Determine the (x, y) coordinate at the center of the cell enclosing the given text.  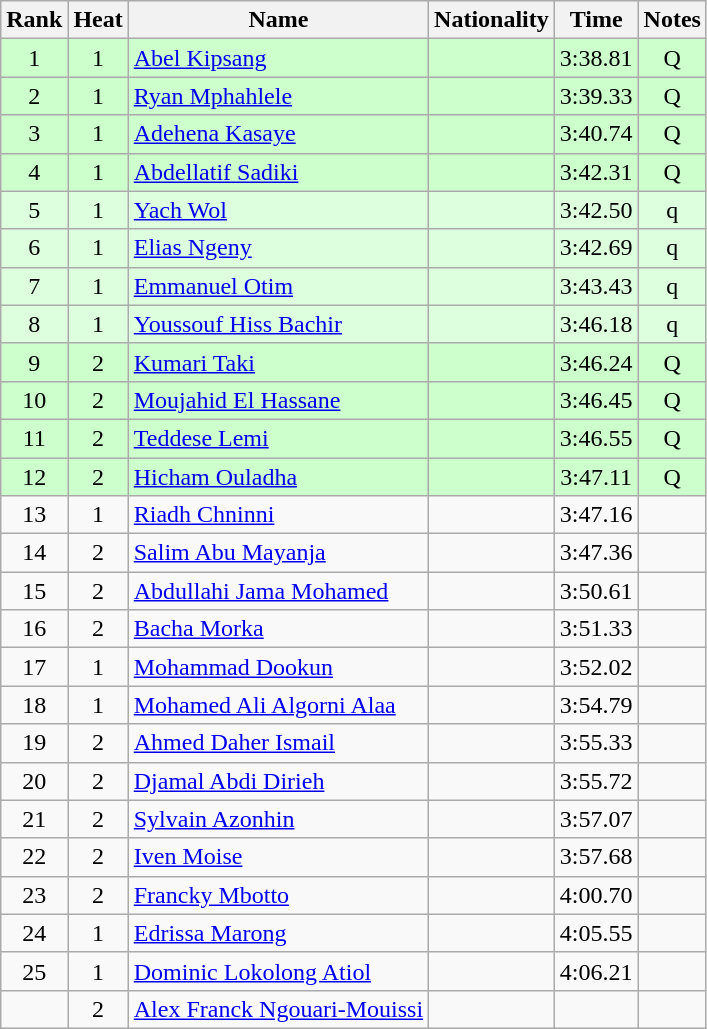
11 (34, 438)
Francky Mbotto (278, 895)
13 (34, 515)
Notes (672, 20)
18 (34, 705)
16 (34, 629)
Kumari Taki (278, 362)
3:57.68 (596, 857)
Nationality (492, 20)
14 (34, 553)
7 (34, 286)
Time (596, 20)
23 (34, 895)
Iven Moise (278, 857)
Elias Ngeny (278, 248)
Dominic Lokolong Atiol (278, 971)
17 (34, 667)
Salim Abu Mayanja (278, 553)
Edrissa Marong (278, 933)
Moujahid El Hassane (278, 400)
Ryan Mphahlele (278, 96)
Alex Franck Ngouari-Mouissi (278, 1009)
4:06.21 (596, 971)
Hicham Ouladha (278, 477)
19 (34, 743)
4:05.55 (596, 933)
24 (34, 933)
Mohammad Dookun (278, 667)
Adehena Kasaye (278, 134)
3:38.81 (596, 58)
3:50.61 (596, 591)
3:57.07 (596, 819)
25 (34, 971)
3:42.50 (596, 210)
3:43.43 (596, 286)
5 (34, 210)
Djamal Abdi Dirieh (278, 781)
Riadh Chninni (278, 515)
3:46.45 (596, 400)
Abdellatif Sadiki (278, 172)
22 (34, 857)
Mohamed Ali Algorni Alaa (278, 705)
3:46.24 (596, 362)
4 (34, 172)
3:47.36 (596, 553)
4:00.70 (596, 895)
Sylvain Azonhin (278, 819)
10 (34, 400)
3:42.31 (596, 172)
Teddese Lemi (278, 438)
Ahmed Daher Ismail (278, 743)
3:51.33 (596, 629)
3:55.72 (596, 781)
12 (34, 477)
3:55.33 (596, 743)
Bacha Morka (278, 629)
3:42.69 (596, 248)
Youssouf Hiss Bachir (278, 324)
3:46.18 (596, 324)
21 (34, 819)
Heat (98, 20)
Name (278, 20)
Abel Kipsang (278, 58)
15 (34, 591)
3:47.16 (596, 515)
3:47.11 (596, 477)
3:52.02 (596, 667)
3:40.74 (596, 134)
3:54.79 (596, 705)
8 (34, 324)
20 (34, 781)
6 (34, 248)
3 (34, 134)
Emmanuel Otim (278, 286)
Yach Wol (278, 210)
3:46.55 (596, 438)
9 (34, 362)
3:39.33 (596, 96)
Abdullahi Jama Mohamed (278, 591)
Rank (34, 20)
